Return the [x, y] coordinate for the center point of the cell that contains the specified text.  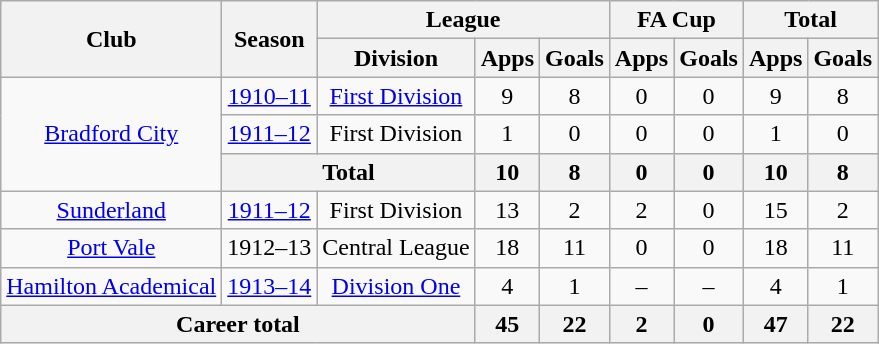
Season [270, 39]
45 [507, 324]
Career total [238, 324]
Division One [396, 286]
13 [507, 210]
Hamilton Academical [112, 286]
47 [775, 324]
Division [396, 58]
League [463, 20]
1912–13 [270, 248]
1910–11 [270, 96]
Bradford City [112, 134]
Club [112, 39]
Port Vale [112, 248]
1913–14 [270, 286]
15 [775, 210]
FA Cup [676, 20]
Sunderland [112, 210]
Central League [396, 248]
